Pinpoint the cell where the given text exists, returning its [X, Y] midpoint coordinate. 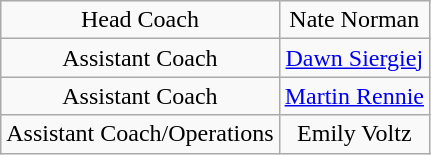
Emily Voltz [354, 134]
Dawn Siergiej [354, 58]
Nate Norman [354, 20]
Head Coach [140, 20]
Martin Rennie [354, 96]
Assistant Coach/Operations [140, 134]
